Pinpoint the cell where the given text exists, returning its [X, Y] midpoint coordinate. 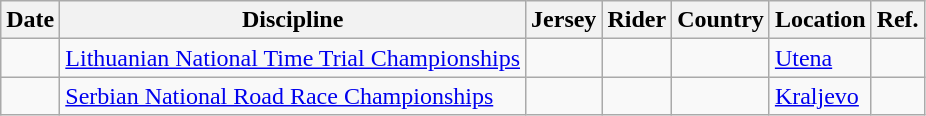
Ref. [898, 20]
Rider [637, 20]
Jersey [564, 20]
Country [721, 20]
Serbian National Road Race Championships [293, 96]
Kraljevo [820, 96]
Location [820, 20]
Lithuanian National Time Trial Championships [293, 58]
Discipline [293, 20]
Utena [820, 58]
Date [30, 20]
